Return [x, y] of the center of cell containing provided text 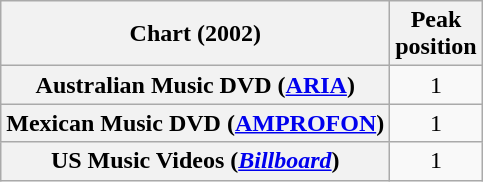
Australian Music DVD (ARIA) [196, 85]
Chart (2002) [196, 34]
Peakposition [436, 34]
US Music Videos (Billboard) [196, 161]
Mexican Music DVD (AMPROFON) [196, 123]
